Pinpoint the cell where the given text exists, returning its [x, y] midpoint coordinate. 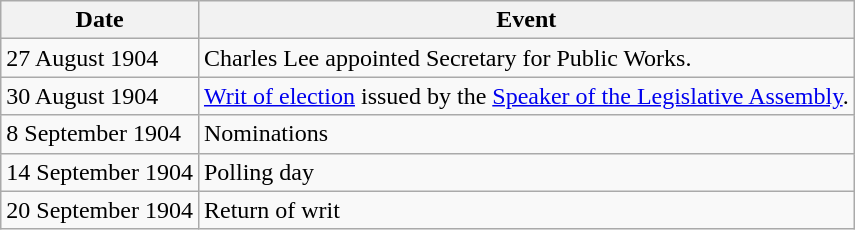
Date [100, 20]
Event [526, 20]
Nominations [526, 134]
Return of writ [526, 210]
Charles Lee appointed Secretary for Public Works. [526, 58]
14 September 1904 [100, 172]
27 August 1904 [100, 58]
Writ of election issued by the Speaker of the Legislative Assembly. [526, 96]
8 September 1904 [100, 134]
20 September 1904 [100, 210]
Polling day [526, 172]
30 August 1904 [100, 96]
